Capture the cell that displays the provided text and extract its (x, y) central coordinate. 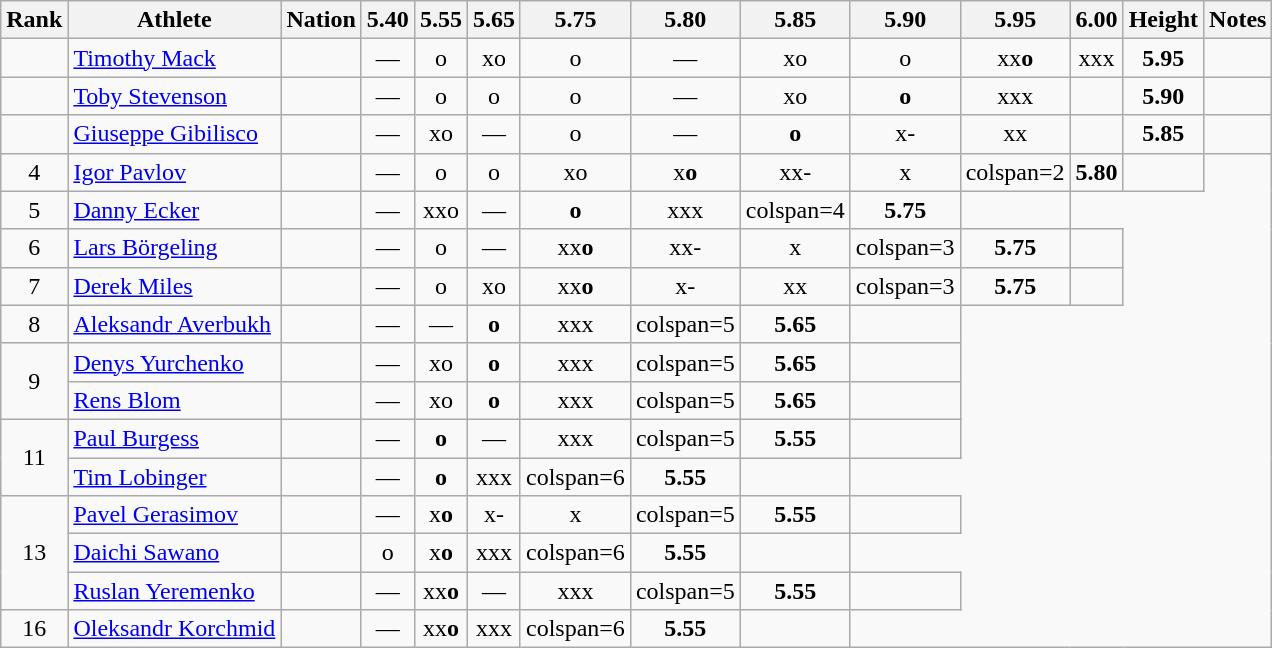
Ruslan Yeremenko (174, 591)
6 (34, 248)
Daichi Sawano (174, 553)
5 (34, 210)
Aleksandr Averbukh (174, 324)
colspan=4 (795, 210)
Height (1163, 20)
Denys Yurchenko (174, 362)
8 (34, 324)
Rank (34, 20)
16 (34, 629)
4 (34, 172)
Danny Ecker (174, 210)
5.40 (388, 20)
Oleksandr Korchmid (174, 629)
colspan=2 (1015, 172)
Rens Blom (174, 400)
Notes (1238, 20)
Derek Miles (174, 286)
Giuseppe Gibilisco (174, 134)
Tim Lobinger (174, 477)
Timothy Mack (174, 58)
Igor Pavlov (174, 172)
7 (34, 286)
Lars Börgeling (174, 248)
13 (34, 553)
Toby Stevenson (174, 96)
Athlete (174, 20)
11 (34, 457)
Paul Burgess (174, 438)
9 (34, 381)
Pavel Gerasimov (174, 515)
Nation (321, 20)
6.00 (1096, 20)
